For the text-containing cell, return its midpoint in (x, y) coordinate format. 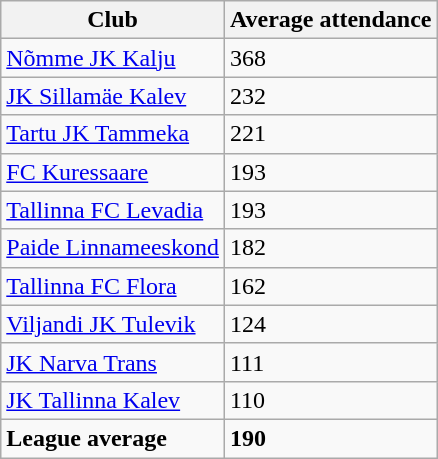
190 (330, 438)
Nõmme JK Kalju (113, 58)
162 (330, 286)
Tallinna FC Flora (113, 286)
182 (330, 248)
110 (330, 400)
Tartu JK Tammeka (113, 134)
JK Sillamäe Kalev (113, 96)
232 (330, 96)
124 (330, 324)
Club (113, 20)
Tallinna FC Levadia (113, 210)
Viljandi JK Tulevik (113, 324)
FC Kuressaare (113, 172)
League average (113, 438)
Paide Linnameeskond (113, 248)
221 (330, 134)
368 (330, 58)
JK Narva Trans (113, 362)
JK Tallinna Kalev (113, 400)
111 (330, 362)
Average attendance (330, 20)
